Pinpoint the cell where the given text exists, returning its (X, Y) midpoint coordinate. 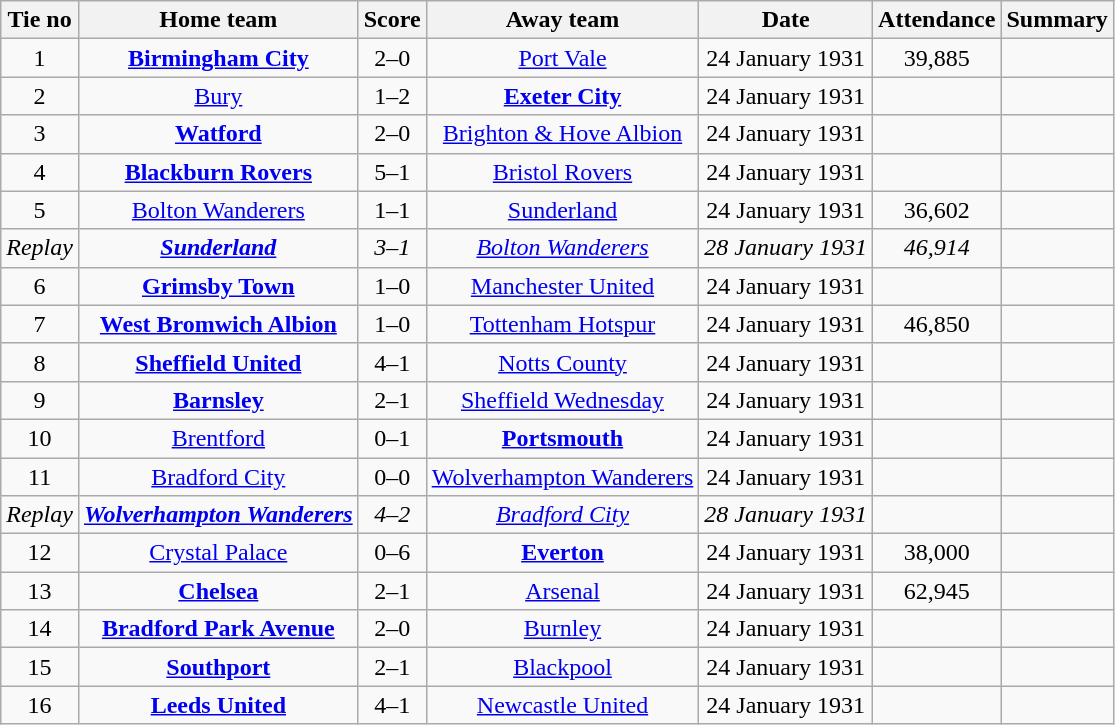
12 (40, 553)
Notts County (562, 362)
10 (40, 438)
0–6 (392, 553)
1 (40, 58)
Newcastle United (562, 705)
Away team (562, 20)
Chelsea (218, 591)
Tie no (40, 20)
39,885 (937, 58)
7 (40, 324)
Grimsby Town (218, 286)
15 (40, 667)
Port Vale (562, 58)
Barnsley (218, 400)
Exeter City (562, 96)
1–1 (392, 210)
2 (40, 96)
Watford (218, 134)
8 (40, 362)
Crystal Palace (218, 553)
1–2 (392, 96)
Bristol Rovers (562, 172)
0–0 (392, 477)
Portsmouth (562, 438)
5 (40, 210)
36,602 (937, 210)
38,000 (937, 553)
Brentford (218, 438)
Score (392, 20)
Blackpool (562, 667)
Summary (1057, 20)
4 (40, 172)
6 (40, 286)
Manchester United (562, 286)
11 (40, 477)
46,914 (937, 248)
4–2 (392, 515)
5–1 (392, 172)
Sheffield United (218, 362)
13 (40, 591)
Leeds United (218, 705)
3–1 (392, 248)
Birmingham City (218, 58)
Tottenham Hotspur (562, 324)
3 (40, 134)
0–1 (392, 438)
9 (40, 400)
Home team (218, 20)
West Bromwich Albion (218, 324)
Brighton & Hove Albion (562, 134)
Everton (562, 553)
Southport (218, 667)
62,945 (937, 591)
Burnley (562, 629)
Bury (218, 96)
Blackburn Rovers (218, 172)
16 (40, 705)
Bradford Park Avenue (218, 629)
Date (786, 20)
46,850 (937, 324)
14 (40, 629)
Attendance (937, 20)
Arsenal (562, 591)
Sheffield Wednesday (562, 400)
